For the text-containing cell, return its midpoint in [x, y] coordinate format. 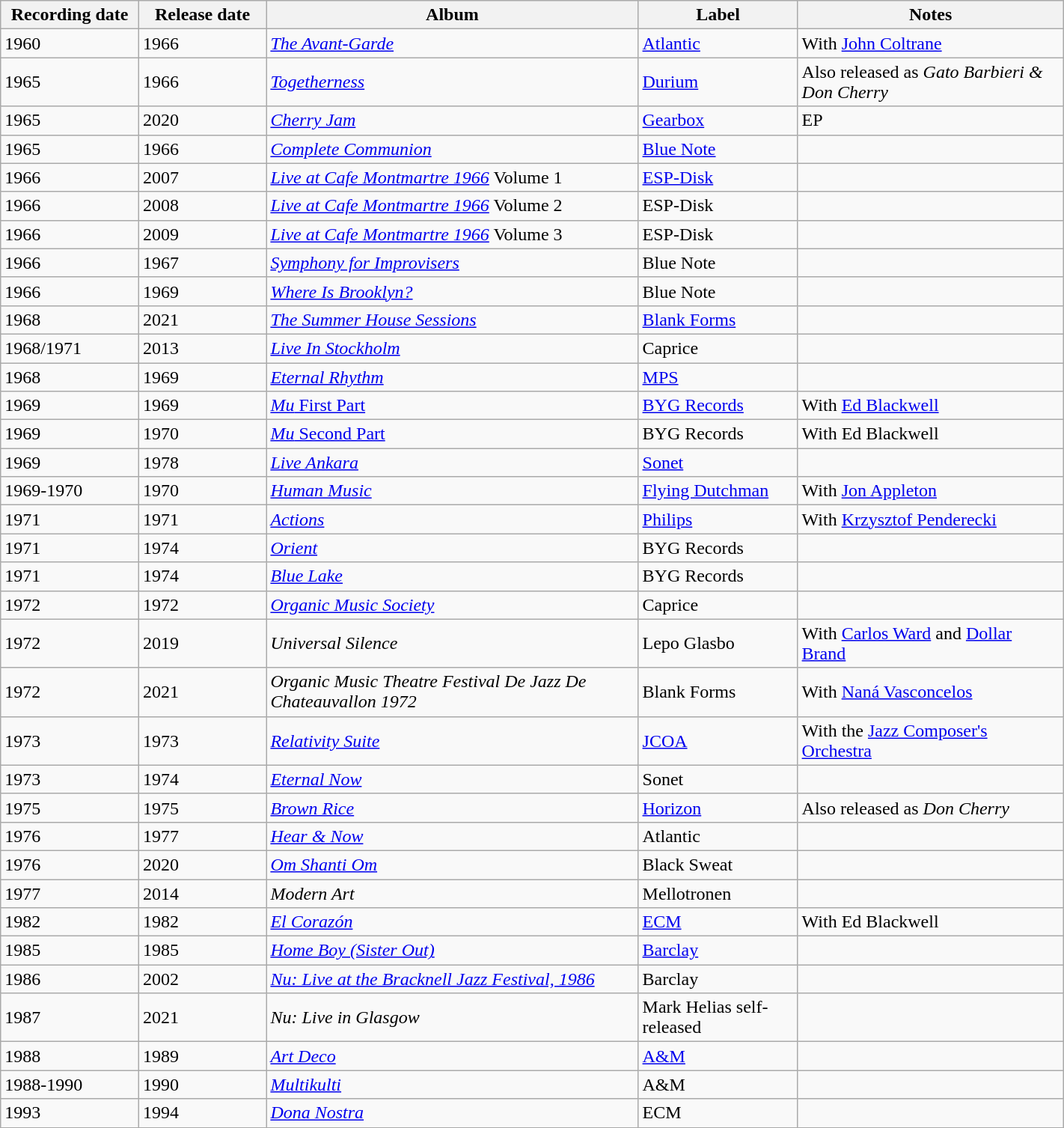
Release date [202, 15]
1986 [70, 979]
Eternal Rhythm [452, 376]
Brown Rice [452, 808]
EP [931, 121]
1968/1971 [70, 348]
Label [718, 15]
1960 [70, 43]
Lepo Glasbo [718, 644]
El Corazón [452, 922]
1969-1970 [70, 491]
Modern Art [452, 893]
Universal Silence [452, 644]
2007 [202, 177]
1978 [202, 463]
Home Boy (Sister Out) [452, 951]
1994 [202, 1113]
JCOA [718, 741]
Live In Stockholm [452, 348]
Organic Music Theatre Festival De Jazz De Chateauvallon 1972 [452, 692]
Relativity Suite [452, 741]
With Krzysztof Penderecki [931, 519]
2019 [202, 644]
With Jon Appleton [931, 491]
Nu: Live in Glasgow [452, 1018]
Multikulti [452, 1085]
Durium [718, 82]
Live Ankara [452, 463]
Nu: Live at the Bracknell Jazz Festival, 1986 [452, 979]
Cherry Jam [452, 121]
With John Coltrane [931, 43]
Eternal Now [452, 779]
Mark Helias self-released [718, 1018]
Dona Nostra [452, 1113]
Om Shanti Om [452, 865]
2014 [202, 893]
With the Jazz Composer's Orchestra [931, 741]
Hear & Now [452, 836]
Togetherness [452, 82]
Orient [452, 548]
Gearbox [718, 121]
Mu Second Part [452, 434]
Blue Lake [452, 576]
Live at Cafe Montmartre 1966 Volume 2 [452, 206]
2008 [202, 206]
With Naná Vasconcelos [931, 692]
Philips [718, 519]
Organic Music Society [452, 605]
Also released as Don Cherry [931, 808]
1967 [202, 263]
1990 [202, 1085]
Human Music [452, 491]
Art Deco [452, 1056]
Live at Cafe Montmartre 1966 Volume 3 [452, 234]
1988 [70, 1056]
2009 [202, 234]
Live at Cafe Montmartre 1966 Volume 1 [452, 177]
Also released as Gato Barbieri & Don Cherry [931, 82]
Flying Dutchman [718, 491]
1987 [70, 1018]
Complete Communion [452, 149]
Mellotronen [718, 893]
The Summer House Sessions [452, 320]
Album [452, 15]
MPS [718, 376]
Mu First Part [452, 406]
Symphony for Improvisers [452, 263]
The Avant-Garde [452, 43]
Notes [931, 15]
2002 [202, 979]
Black Sweat [718, 865]
1988-1990 [70, 1085]
Horizon [718, 808]
2013 [202, 348]
Where Is Brooklyn? [452, 291]
Recording date [70, 15]
With Carlos Ward and Dollar Brand [931, 644]
1989 [202, 1056]
1993 [70, 1113]
Actions [452, 519]
